Pinpoint the cell where the given text exists, returning its (X, Y) midpoint coordinate. 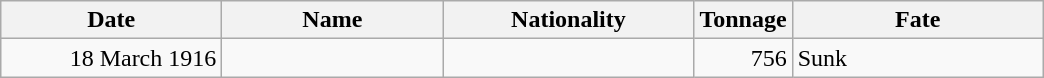
Sunk (918, 58)
756 (743, 58)
Date (112, 20)
18 March 1916 (112, 58)
Name (332, 20)
Tonnage (743, 20)
Nationality (568, 20)
Fate (918, 20)
